Extract the [X, Y] coordinate from the center of the cell holding the provided text.  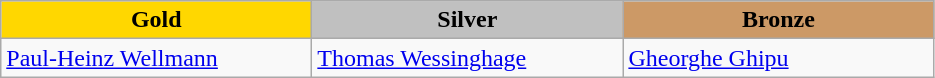
Silver [468, 20]
Gold [156, 20]
Paul-Heinz Wellmann [156, 58]
Thomas Wessinghage [468, 58]
Gheorghe Ghipu [778, 58]
Bronze [778, 20]
